Locate the cell with the specified text and output its [x, y] center coordinate. 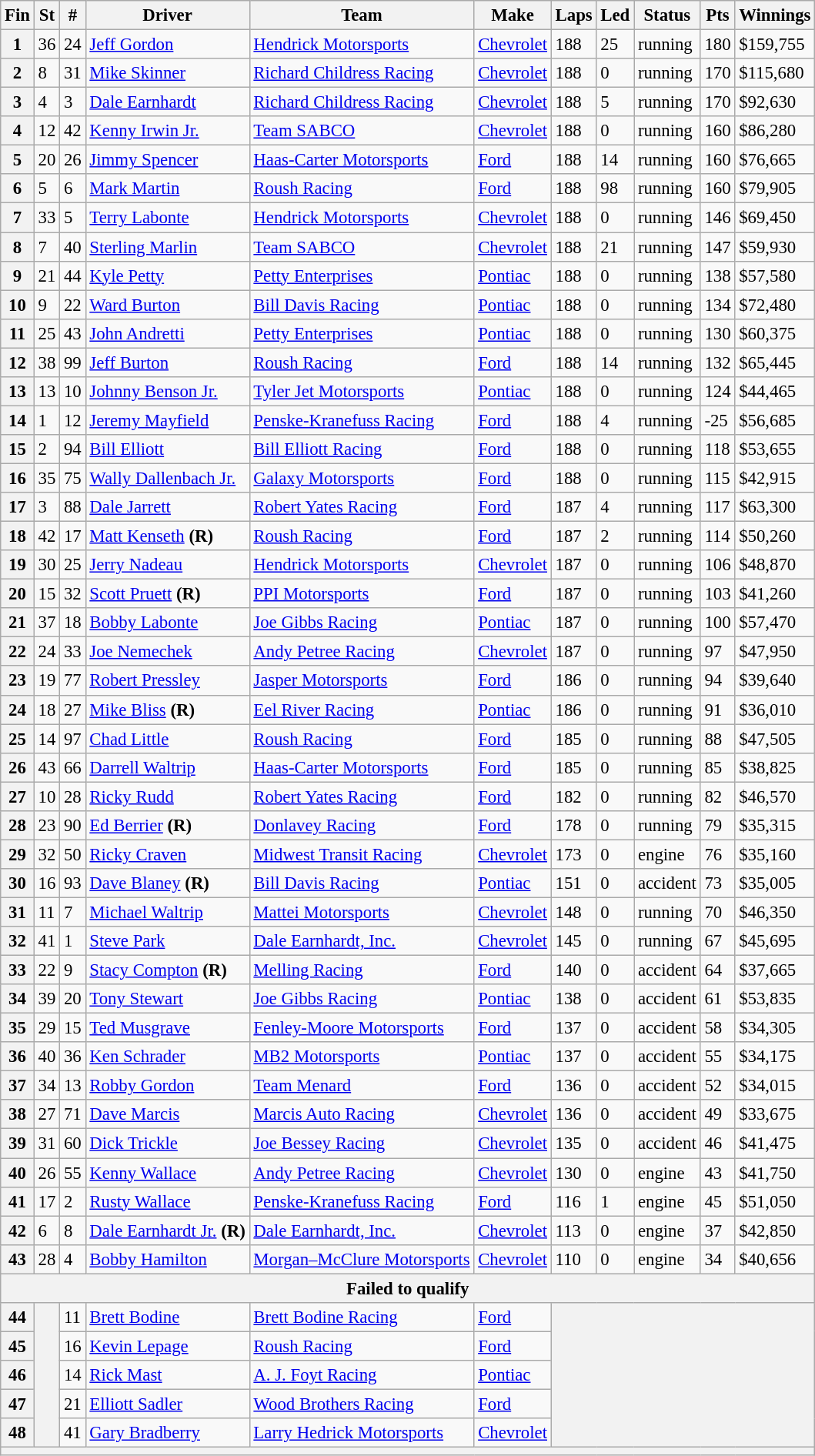
Fin [18, 15]
73 [717, 883]
$35,160 [775, 854]
$56,685 [775, 420]
$41,260 [775, 594]
$92,630 [775, 102]
Johnny Benson Jr. [168, 392]
106 [717, 565]
Bobby Hamilton [168, 1259]
Kenny Irwin Jr. [168, 131]
$47,950 [775, 652]
61 [717, 999]
$50,260 [775, 536]
Pts [717, 15]
Stacy Compton (R) [168, 970]
$34,305 [775, 1028]
135 [574, 1144]
$57,580 [775, 276]
Robby Gordon [168, 1086]
116 [574, 1201]
66 [72, 767]
117 [717, 507]
PPI Motorsports [362, 594]
134 [717, 305]
Team Menard [362, 1086]
Tony Stewart [168, 999]
$44,465 [775, 392]
$57,470 [775, 623]
Mattei Motorsports [362, 912]
$40,656 [775, 1259]
$37,665 [775, 970]
$46,570 [775, 796]
76 [717, 854]
$159,755 [775, 45]
Jerry Nadeau [168, 565]
Brett Bodine Racing [362, 1317]
67 [717, 941]
Jimmy Spencer [168, 160]
146 [717, 218]
Darrell Waltrip [168, 767]
Morgan–McClure Motorsports [362, 1259]
Laps [574, 15]
Matt Kenseth (R) [168, 536]
60 [72, 1144]
John Andretti [168, 333]
124 [717, 392]
Bill Elliott [168, 449]
48 [18, 1433]
$39,640 [775, 681]
St [46, 15]
Ken Schrader [168, 1057]
A. J. Foyt Racing [362, 1375]
$34,175 [775, 1057]
Wood Brothers Racing [362, 1404]
Bill Elliott Racing [362, 449]
Team [362, 15]
79 [717, 826]
Dale Earnhardt Jr. (R) [168, 1231]
77 [72, 681]
75 [72, 478]
140 [574, 970]
$46,350 [775, 912]
132 [717, 362]
$86,280 [775, 131]
# [72, 15]
$72,480 [775, 305]
Melling Racing [362, 970]
71 [72, 1115]
98 [616, 189]
100 [717, 623]
$42,915 [775, 478]
Sterling Marlin [168, 247]
Make [513, 15]
Ted Musgrave [168, 1028]
$53,655 [775, 449]
Kyle Petty [168, 276]
115 [717, 478]
Jeff Burton [168, 362]
Robert Pressley [168, 681]
173 [574, 854]
$76,665 [775, 160]
148 [574, 912]
$65,445 [775, 362]
Elliott Sadler [168, 1404]
Terry Labonte [168, 218]
Led [616, 15]
70 [717, 912]
50 [72, 854]
Ricky Craven [168, 854]
Jasper Motorsports [362, 681]
$115,680 [775, 73]
$48,870 [775, 565]
58 [717, 1028]
$34,015 [775, 1086]
$60,375 [775, 333]
$51,050 [775, 1201]
$35,315 [775, 826]
$69,450 [775, 218]
Michael Waltrip [168, 912]
$42,850 [775, 1231]
Mike Bliss (R) [168, 710]
$38,825 [775, 767]
$53,835 [775, 999]
Failed to qualify [408, 1288]
$47,505 [775, 739]
$45,695 [775, 941]
$33,675 [775, 1115]
Winnings [775, 15]
147 [717, 247]
145 [574, 941]
Dick Trickle [168, 1144]
52 [717, 1086]
$59,930 [775, 247]
82 [717, 796]
Jeremy Mayfield [168, 420]
Kevin Lepage [168, 1346]
118 [717, 449]
Bobby Labonte [168, 623]
$36,010 [775, 710]
64 [717, 970]
-25 [717, 420]
Brett Bodine [168, 1317]
Steve Park [168, 941]
Larry Hedrick Motorsports [362, 1433]
99 [72, 362]
$79,905 [775, 189]
$63,300 [775, 507]
91 [717, 710]
90 [72, 826]
85 [717, 767]
Wally Dallenbach Jr. [168, 478]
110 [574, 1259]
Dale Earnhardt [168, 102]
47 [18, 1404]
Mike Skinner [168, 73]
$41,750 [775, 1173]
180 [717, 45]
Donlavey Racing [362, 826]
151 [574, 883]
Dale Jarrett [168, 507]
182 [574, 796]
93 [72, 883]
Midwest Transit Racing [362, 854]
Joe Bessey Racing [362, 1144]
Dave Blaney (R) [168, 883]
Driver [168, 15]
Scott Pruett (R) [168, 594]
Tyler Jet Motorsports [362, 392]
114 [717, 536]
Joe Nemechek [168, 652]
Rick Mast [168, 1375]
Dave Marcis [168, 1115]
Mark Martin [168, 189]
MB2 Motorsports [362, 1057]
Ward Burton [168, 305]
Marcis Auto Racing [362, 1115]
$35,005 [775, 883]
49 [717, 1115]
Galaxy Motorsports [362, 478]
103 [717, 594]
$41,475 [775, 1144]
Fenley-Moore Motorsports [362, 1028]
Jeff Gordon [168, 45]
178 [574, 826]
Chad Little [168, 739]
Ricky Rudd [168, 796]
Eel River Racing [362, 710]
Status [667, 15]
Gary Bradberry [168, 1433]
113 [574, 1231]
Rusty Wallace [168, 1201]
Kenny Wallace [168, 1173]
Ed Berrier (R) [168, 826]
